Scan for the cell matching the given text and deliver its [X, Y] coordinate at center. 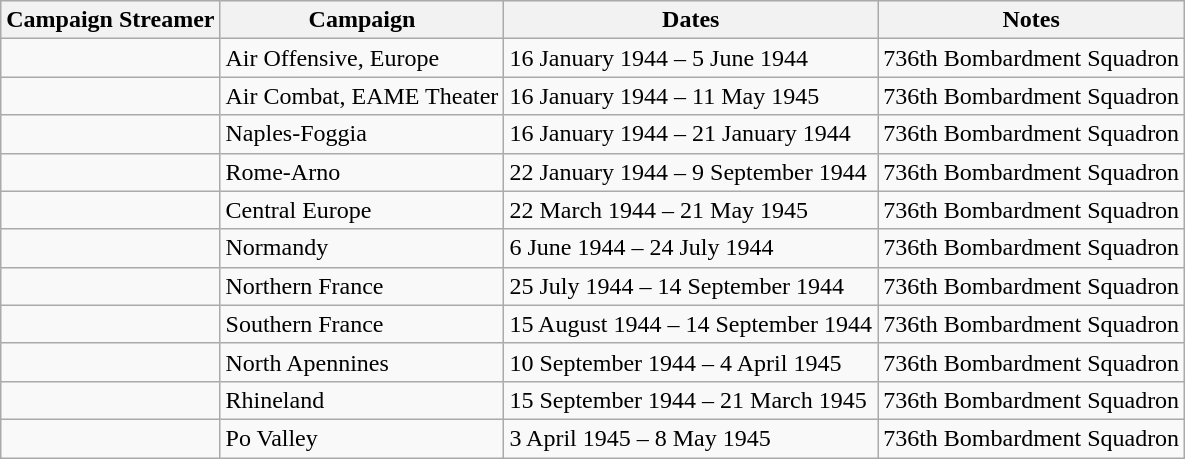
15 September 1944 – 21 March 1945 [691, 400]
25 July 1944 – 14 September 1944 [691, 286]
3 April 1945 – 8 May 1945 [691, 438]
10 September 1944 – 4 April 1945 [691, 362]
Northern France [362, 286]
Normandy [362, 248]
Central Europe [362, 210]
Naples-Foggia [362, 134]
Campaign [362, 20]
Rome-Arno [362, 172]
Air Combat, EAME Theater [362, 96]
16 January 1944 – 5 June 1944 [691, 58]
Po Valley [362, 438]
North Apennines [362, 362]
22 January 1944 – 9 September 1944 [691, 172]
Dates [691, 20]
15 August 1944 – 14 September 1944 [691, 324]
Air Offensive, Europe [362, 58]
22 March 1944 – 21 May 1945 [691, 210]
Rhineland [362, 400]
Campaign Streamer [110, 20]
16 January 1944 – 11 May 1945 [691, 96]
6 June 1944 – 24 July 1944 [691, 248]
Notes [1032, 20]
16 January 1944 – 21 January 1944 [691, 134]
Southern France [362, 324]
